For the text-containing cell, return its midpoint in (x, y) coordinate format. 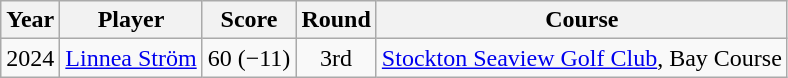
Linnea Ström (131, 58)
Course (582, 20)
Year (30, 20)
Round (336, 20)
60 (−11) (249, 58)
3rd (336, 58)
Score (249, 20)
Stockton Seaview Golf Club, Bay Course (582, 58)
Player (131, 20)
2024 (30, 58)
